From the cell containing the given text, extract its center point as [X, Y] coordinate. 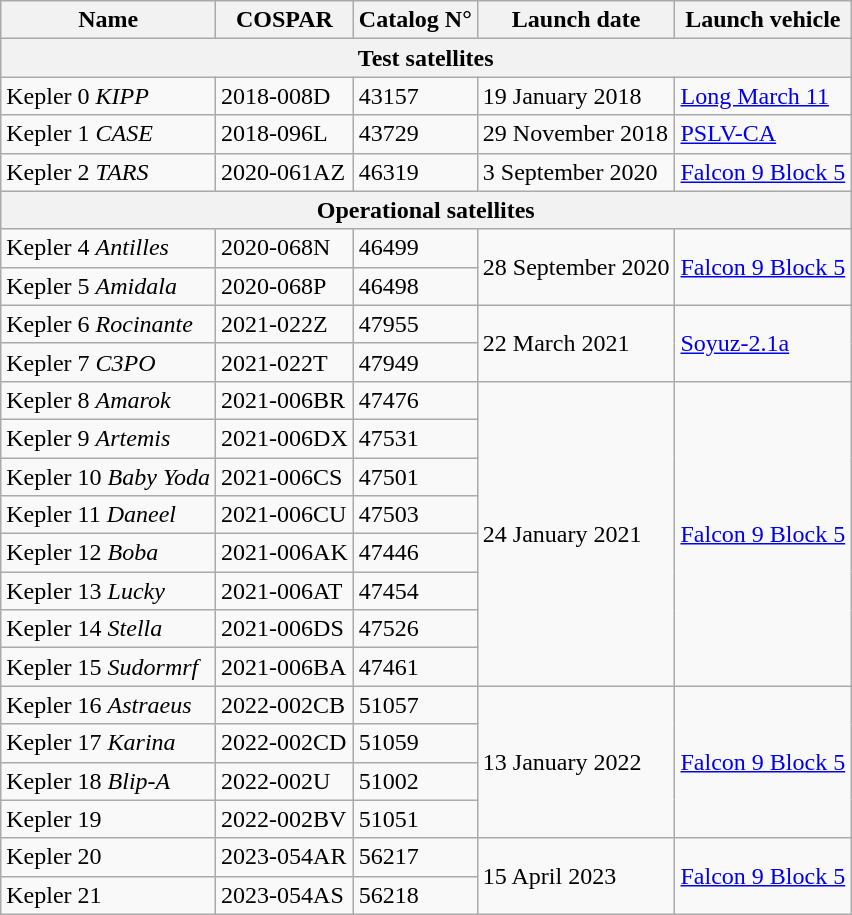
2021-006AT [285, 591]
Launch vehicle [763, 20]
Kepler 7 C3PO [108, 362]
COSPAR [285, 20]
Kepler 2 TARS [108, 172]
29 November 2018 [576, 134]
3 September 2020 [576, 172]
Kepler 17 Karina [108, 743]
2022-002CD [285, 743]
56218 [415, 895]
Kepler 12 Boba [108, 553]
47461 [415, 667]
2021-006BA [285, 667]
43157 [415, 96]
51057 [415, 705]
Kepler 13 Lucky [108, 591]
Kepler 9 Artemis [108, 438]
2021-006AK [285, 553]
Kepler 1 CASE [108, 134]
2021-022T [285, 362]
47476 [415, 400]
Kepler 15 Sudormrf [108, 667]
2021-006DS [285, 629]
Kepler 10 Baby Yoda [108, 477]
2023-054AS [285, 895]
46319 [415, 172]
Kepler 11 Daneel [108, 515]
51059 [415, 743]
19 January 2018 [576, 96]
47949 [415, 362]
Kepler 8 Amarok [108, 400]
28 September 2020 [576, 267]
Kepler 6 Rocinante [108, 324]
Kepler 20 [108, 857]
Kepler 4 Antilles [108, 248]
47454 [415, 591]
PSLV-CA [763, 134]
47501 [415, 477]
43729 [415, 134]
2021-006CU [285, 515]
Launch date [576, 20]
2022-002CB [285, 705]
Catalog N° [415, 20]
Kepler 21 [108, 895]
Kepler 14 Stella [108, 629]
2020-068N [285, 248]
Operational satellites [426, 210]
Soyuz-2.1a [763, 343]
Test satellites [426, 58]
Kepler 0 KIPP [108, 96]
51051 [415, 819]
Kepler 5 Amidala [108, 286]
47955 [415, 324]
2021-022Z [285, 324]
2021-006CS [285, 477]
24 January 2021 [576, 533]
2020-068P [285, 286]
13 January 2022 [576, 762]
47526 [415, 629]
2023-054AR [285, 857]
Kepler 16 Astraeus [108, 705]
2022-002BV [285, 819]
47503 [415, 515]
47531 [415, 438]
47446 [415, 553]
56217 [415, 857]
2020-061AZ [285, 172]
2021-006BR [285, 400]
Long March 11 [763, 96]
22 March 2021 [576, 343]
2021-006DX [285, 438]
51002 [415, 781]
Kepler 19 [108, 819]
2018-008D [285, 96]
46499 [415, 248]
15 April 2023 [576, 876]
46498 [415, 286]
2022-002U [285, 781]
Name [108, 20]
Kepler 18 Blip-A [108, 781]
2018-096L [285, 134]
